Provide the (x, y) coordinate of the cell's center where the given text is located.  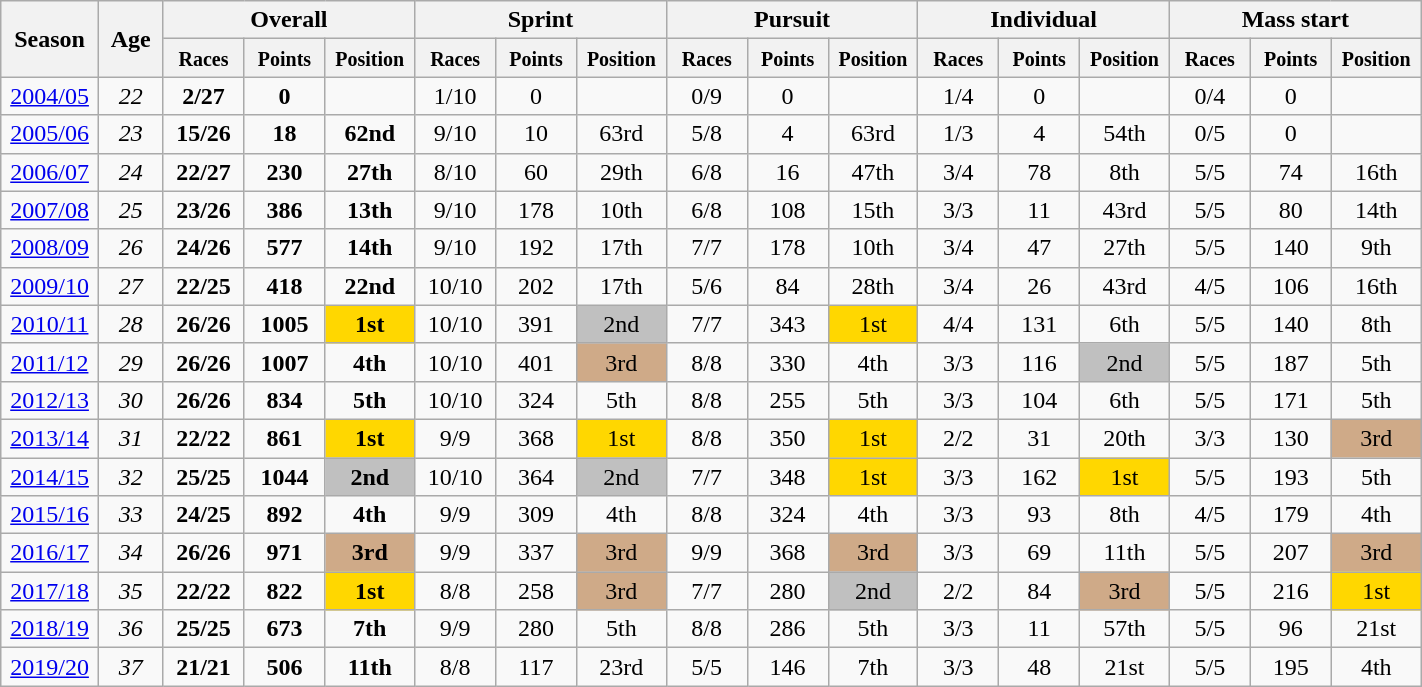
Pursuit (792, 20)
21/21 (204, 667)
337 (536, 553)
Sprint (541, 20)
2011/12 (50, 362)
34 (130, 553)
286 (788, 629)
364 (536, 477)
Overall (289, 20)
350 (788, 438)
22/25 (204, 286)
2004/05 (50, 96)
93 (1040, 515)
1/4 (958, 96)
22nd (370, 286)
23/26 (204, 210)
80 (1290, 210)
5/6 (706, 286)
2016/17 (50, 553)
892 (284, 515)
2007/08 (50, 210)
195 (1290, 667)
57th (1125, 629)
78 (1040, 172)
506 (284, 667)
131 (1040, 324)
24/26 (204, 248)
401 (536, 362)
202 (536, 286)
106 (1290, 286)
22/27 (204, 172)
971 (284, 553)
861 (284, 438)
2010/11 (50, 324)
577 (284, 248)
74 (1290, 172)
108 (788, 210)
1005 (284, 324)
16 (788, 172)
25 (130, 210)
330 (788, 362)
23rd (621, 667)
47 (1040, 248)
37 (130, 667)
2008/09 (50, 248)
54th (1125, 134)
2009/10 (50, 286)
35 (130, 591)
146 (788, 667)
673 (284, 629)
8/10 (456, 172)
104 (1040, 400)
48 (1040, 667)
130 (1290, 438)
418 (284, 286)
29 (130, 362)
Season (50, 39)
0/4 (1210, 96)
62nd (370, 134)
1/3 (958, 134)
20th (1125, 438)
117 (536, 667)
179 (1290, 515)
29th (621, 172)
230 (284, 172)
Individual (1044, 20)
2018/19 (50, 629)
Mass start (1295, 20)
15/26 (204, 134)
28 (130, 324)
24/25 (204, 515)
193 (1290, 477)
1007 (284, 362)
2017/18 (50, 591)
Age (130, 39)
27 (130, 286)
33 (130, 515)
22 (130, 96)
4/4 (958, 324)
207 (1290, 553)
32 (130, 477)
10 (536, 134)
386 (284, 210)
2019/20 (50, 667)
23 (130, 134)
2/27 (204, 96)
343 (788, 324)
5/8 (706, 134)
2015/16 (50, 515)
216 (1290, 591)
36 (130, 629)
255 (788, 400)
2014/15 (50, 477)
258 (536, 591)
47th (873, 172)
171 (1290, 400)
0/5 (1210, 134)
28th (873, 286)
96 (1290, 629)
2012/13 (50, 400)
2006/07 (50, 172)
60 (536, 172)
116 (1040, 362)
24 (130, 172)
1/10 (456, 96)
187 (1290, 362)
69 (1040, 553)
2013/14 (50, 438)
15th (873, 210)
13th (370, 210)
309 (536, 515)
18 (284, 134)
822 (284, 591)
391 (536, 324)
1044 (284, 477)
9th (1376, 248)
348 (788, 477)
30 (130, 400)
162 (1040, 477)
834 (284, 400)
0/9 (706, 96)
2005/06 (50, 134)
192 (536, 248)
